For the text-containing cell, return its midpoint in (x, y) coordinate format. 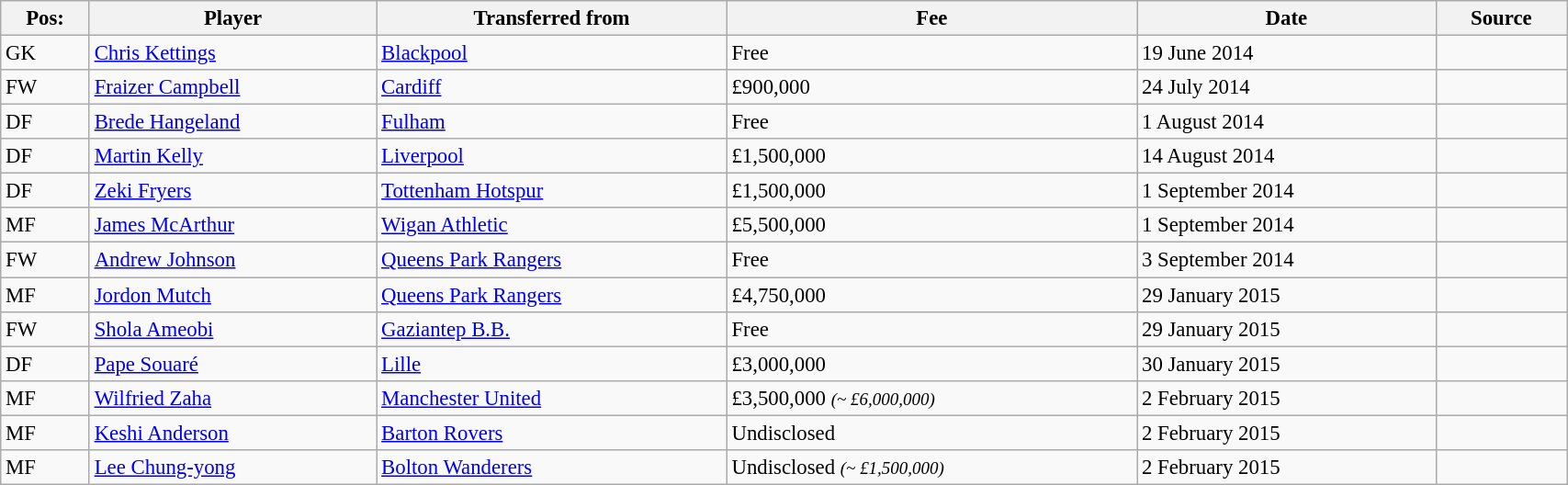
Barton Rovers (551, 433)
£3,000,000 (931, 364)
14 August 2014 (1286, 156)
Source (1501, 18)
Fee (931, 18)
Martin Kelly (232, 156)
James McArthur (232, 225)
Brede Hangeland (232, 122)
Fulham (551, 122)
1 August 2014 (1286, 122)
Liverpool (551, 156)
Transferred from (551, 18)
GK (46, 53)
Tottenham Hotspur (551, 191)
£900,000 (931, 87)
£4,750,000 (931, 295)
Chris Kettings (232, 53)
£3,500,000 (~ £6,000,000) (931, 398)
Cardiff (551, 87)
Fraizer Campbell (232, 87)
Undisclosed (931, 433)
£5,500,000 (931, 225)
Lee Chung-yong (232, 468)
Gaziantep B.B. (551, 329)
3 September 2014 (1286, 260)
19 June 2014 (1286, 53)
Lille (551, 364)
Bolton Wanderers (551, 468)
30 January 2015 (1286, 364)
Undisclosed (~ £1,500,000) (931, 468)
Date (1286, 18)
Blackpool (551, 53)
Player (232, 18)
Wilfried Zaha (232, 398)
Wigan Athletic (551, 225)
Jordon Mutch (232, 295)
Pape Souaré (232, 364)
Andrew Johnson (232, 260)
Pos: (46, 18)
24 July 2014 (1286, 87)
Zeki Fryers (232, 191)
Manchester United (551, 398)
Keshi Anderson (232, 433)
Shola Ameobi (232, 329)
